Determine the [x, y] coordinate at the center of the cell enclosing the given text.  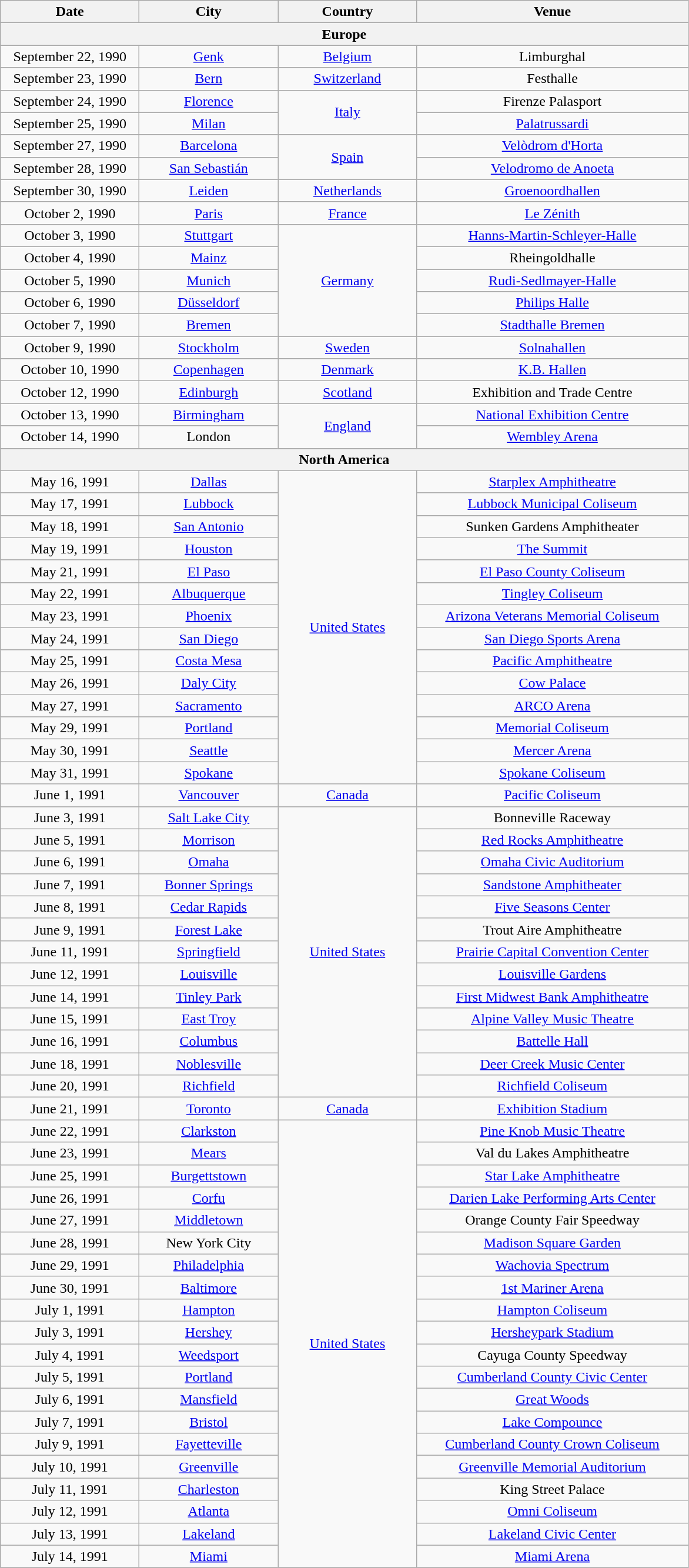
May 24, 1991 [70, 638]
Omaha [209, 862]
Springfield [209, 952]
San Antonio [209, 526]
Limburghal [553, 56]
Lakeland [209, 1534]
July 14, 1991 [70, 1556]
Cumberland County Civic Center [553, 1377]
July 7, 1991 [70, 1422]
September 24, 1990 [70, 101]
October 6, 1990 [70, 303]
Velodromo de Anoeta [553, 168]
July 12, 1991 [70, 1512]
Burgettstown [209, 1176]
Date [70, 12]
Alpine Valley Music Theatre [553, 1019]
First Midwest Bank Amphitheatre [553, 997]
Lakeland Civic Center [553, 1534]
May 19, 1991 [70, 549]
September 28, 1990 [70, 168]
King Street Palace [553, 1489]
Toronto [209, 1109]
Cayuga County Speedway [553, 1355]
Bern [209, 79]
France [347, 213]
Richfield Coliseum [553, 1086]
July 4, 1991 [70, 1355]
May 26, 1991 [70, 683]
London [209, 437]
June 5, 1991 [70, 840]
Hanns-Martin-Schleyer-Halle [553, 235]
May 17, 1991 [70, 504]
East Troy [209, 1019]
Exhibition and Trade Centre [553, 392]
June 30, 1991 [70, 1287]
October 4, 1990 [70, 258]
June 25, 1991 [70, 1176]
September 25, 1990 [70, 124]
May 16, 1991 [70, 482]
Trout Aire Amphitheatre [553, 929]
Spain [347, 157]
Milan [209, 124]
Spokane [209, 773]
Velòdrom d'Horta [553, 146]
Val du Lakes Amphitheatre [553, 1153]
Middletown [209, 1220]
Mears [209, 1153]
San Diego Sports Arena [553, 638]
Barcelona [209, 146]
June 26, 1991 [70, 1198]
Memorial Coliseum [553, 728]
July 3, 1991 [70, 1332]
Firenze Palasport [553, 101]
Venue [553, 12]
Bristol [209, 1422]
Spokane Coliseum [553, 773]
Le Zénith [553, 213]
Lake Compounce [553, 1422]
Birmingham [209, 415]
Forest Lake [209, 929]
Lubbock Municipal Coliseum [553, 504]
May 30, 1991 [70, 750]
Miami [209, 1556]
Battelle Hall [553, 1042]
Charleston [209, 1489]
May 22, 1991 [70, 593]
Germany [347, 280]
Bremen [209, 325]
Munich [209, 281]
Mansfield [209, 1400]
Fayetteville [209, 1444]
Stadthalle Bremen [553, 325]
June 9, 1991 [70, 929]
Hampton Coliseum [553, 1310]
May 18, 1991 [70, 526]
Europe [344, 34]
June 7, 1991 [70, 885]
June 27, 1991 [70, 1220]
K.B. Hallen [553, 370]
Rudi-Sedlmayer-Halle [553, 281]
El Paso [209, 571]
Sweden [347, 348]
Mainz [209, 258]
October 3, 1990 [70, 235]
Cedar Rapids [209, 907]
July 13, 1991 [70, 1534]
Groenoordhallen [553, 191]
Seattle [209, 750]
June 21, 1991 [70, 1109]
June 11, 1991 [70, 952]
June 8, 1991 [70, 907]
Omaha Civic Auditorium [553, 862]
June 12, 1991 [70, 974]
Vancouver [209, 795]
Denmark [347, 370]
Columbus [209, 1042]
Greenville Memorial Auditorium [553, 1467]
Paris [209, 213]
Pacific Amphitheatre [553, 661]
May 31, 1991 [70, 773]
Wachovia Spectrum [553, 1265]
Daly City [209, 683]
Omni Coliseum [553, 1512]
Belgium [347, 56]
Louisville [209, 974]
Salt Lake City [209, 818]
June 20, 1991 [70, 1086]
Arizona Veterans Memorial Coliseum [553, 616]
Weedsport [209, 1355]
Country [347, 12]
Pine Knob Music Theatre [553, 1131]
Pacific Coliseum [553, 795]
June 16, 1991 [70, 1042]
Florence [209, 101]
Houston [209, 549]
Bonner Springs [209, 885]
Baltimore [209, 1287]
June 15, 1991 [70, 1019]
May 29, 1991 [70, 728]
Albuquerque [209, 593]
San Sebastián [209, 168]
Philadelphia [209, 1265]
May 23, 1991 [70, 616]
October 14, 1990 [70, 437]
May 27, 1991 [70, 706]
Wembley Arena [553, 437]
Corfu [209, 1198]
Great Woods [553, 1400]
Hampton [209, 1310]
Morrison [209, 840]
October 7, 1990 [70, 325]
Philips Halle [553, 303]
New York City [209, 1243]
National Exhibition Centre [553, 415]
Deer Creek Music Center [553, 1064]
June 14, 1991 [70, 997]
September 23, 1990 [70, 79]
June 3, 1991 [70, 818]
May 25, 1991 [70, 661]
June 1, 1991 [70, 795]
Greenville [209, 1467]
July 11, 1991 [70, 1489]
July 10, 1991 [70, 1467]
June 6, 1991 [70, 862]
ARCO Arena [553, 706]
Exhibition Stadium [553, 1109]
Red Rocks Amphitheatre [553, 840]
San Diego [209, 638]
Noblesville [209, 1064]
Copenhagen [209, 370]
Sacramento [209, 706]
City [209, 12]
Richfield [209, 1086]
Tingley Coliseum [553, 593]
Phoenix [209, 616]
Atlanta [209, 1512]
June 29, 1991 [70, 1265]
October 12, 1990 [70, 392]
October 13, 1990 [70, 415]
Stuttgart [209, 235]
Sunken Gardens Amphitheater [553, 526]
North America [344, 459]
May 21, 1991 [70, 571]
Costa Mesa [209, 661]
Five Seasons Center [553, 907]
Switzerland [347, 79]
Leiden [209, 191]
Festhalle [553, 79]
Cow Palace [553, 683]
July 6, 1991 [70, 1400]
Stockholm [209, 348]
October 9, 1990 [70, 348]
September 30, 1990 [70, 191]
Genk [209, 56]
June 23, 1991 [70, 1153]
Hershey [209, 1332]
Mercer Arena [553, 750]
October 2, 1990 [70, 213]
Hersheypark Stadium [553, 1332]
Lubbock [209, 504]
Louisville Gardens [553, 974]
October 10, 1990 [70, 370]
Madison Square Garden [553, 1243]
Prairie Capital Convention Center [553, 952]
Orange County Fair Speedway [553, 1220]
Starplex Amphitheatre [553, 482]
June 22, 1991 [70, 1131]
June 18, 1991 [70, 1064]
September 22, 1990 [70, 56]
Palatrussardi [553, 124]
July 5, 1991 [70, 1377]
Dallas [209, 482]
July 1, 1991 [70, 1310]
June 28, 1991 [70, 1243]
Solnahallen [553, 348]
1st Mariner Arena [553, 1287]
Darien Lake Performing Arts Center [553, 1198]
Tinley Park [209, 997]
Düsseldorf [209, 303]
Edinburgh [209, 392]
Rheingoldhalle [553, 258]
July 9, 1991 [70, 1444]
The Summit [553, 549]
Clarkston [209, 1131]
El Paso County Coliseum [553, 571]
Scotland [347, 392]
September 27, 1990 [70, 146]
October 5, 1990 [70, 281]
Netherlands [347, 191]
Cumberland County Crown Coliseum [553, 1444]
Bonneville Raceway [553, 818]
England [347, 426]
Sandstone Amphitheater [553, 885]
Star Lake Amphitheatre [553, 1176]
Italy [347, 112]
Miami Arena [553, 1556]
